From the cell containing the given text, extract its center point as [X, Y] coordinate. 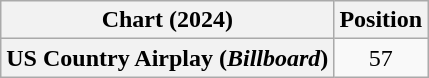
57 [381, 58]
Position [381, 20]
Chart (2024) [168, 20]
US Country Airplay (Billboard) [168, 58]
